Detect which cell encompasses the target text, then output its (X, Y) center coordinate. 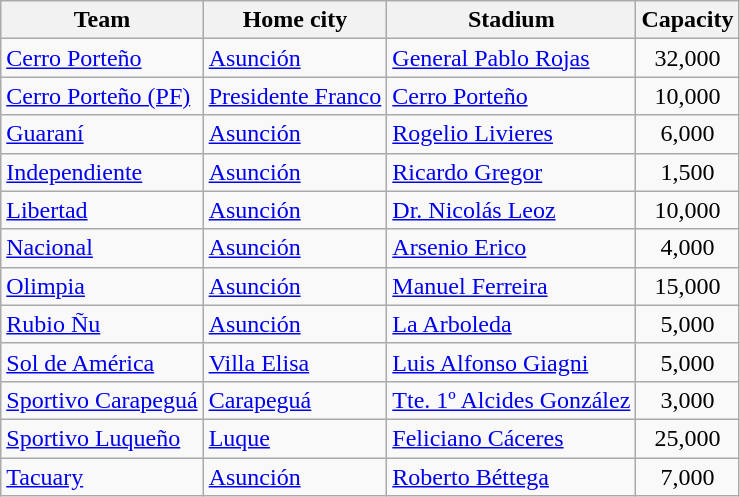
Luque (295, 438)
Sportivo Luqueño (102, 438)
7,000 (688, 477)
Stadium (512, 20)
3,000 (688, 400)
Dr. Nicolás Leoz (512, 210)
Tacuary (102, 477)
15,000 (688, 286)
Carapeguá (295, 400)
Roberto Béttega (512, 477)
Presidente Franco (295, 96)
Ricardo Gregor (512, 172)
Libertad (102, 210)
Tte. 1º Alcides González (512, 400)
Olimpia (102, 286)
General Pablo Rojas (512, 58)
Villa Elisa (295, 362)
32,000 (688, 58)
Rubio Ñu (102, 324)
La Arboleda (512, 324)
25,000 (688, 438)
Guaraní (102, 134)
Luis Alfonso Giagni (512, 362)
Arsenio Erico (512, 248)
Home city (295, 20)
Capacity (688, 20)
1,500 (688, 172)
6,000 (688, 134)
4,000 (688, 248)
Nacional (102, 248)
Cerro Porteño (PF) (102, 96)
Team (102, 20)
Feliciano Cáceres (512, 438)
Sol de América (102, 362)
Manuel Ferreira (512, 286)
Rogelio Livieres (512, 134)
Independiente (102, 172)
Sportivo Carapeguá (102, 400)
